Return [x, y] of the center of cell containing provided text 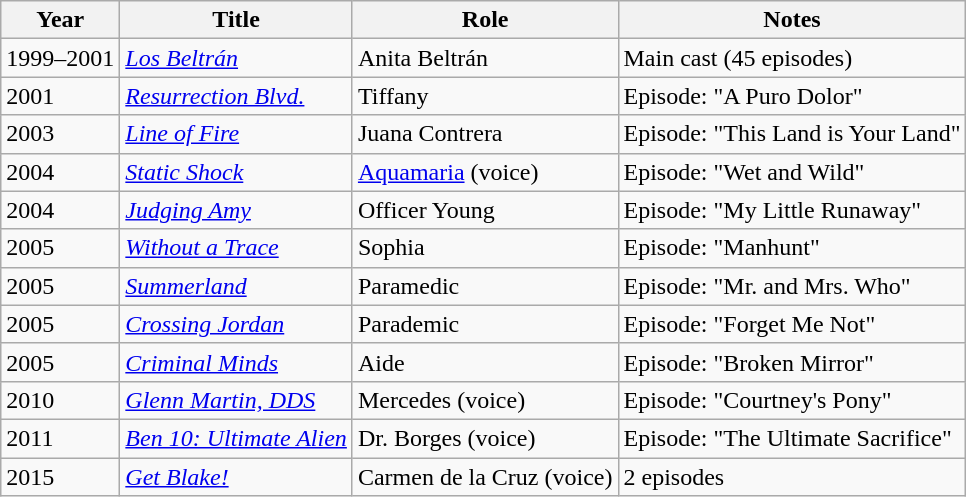
Aquamaria (voice) [485, 172]
Episode: "Wet and Wild" [792, 172]
Episode: "A Puro Dolor" [792, 96]
Episode: "The Ultimate Sacrifice" [792, 438]
Line of Fire [236, 134]
Title [236, 20]
2003 [60, 134]
1999–2001 [60, 58]
Ben 10: Ultimate Alien [236, 438]
Tiffany [485, 96]
Aide [485, 362]
Dr. Borges (voice) [485, 438]
Main cast (45 episodes) [792, 58]
2011 [60, 438]
2 episodes [792, 477]
Episode: "Manhunt" [792, 248]
Episode: "Mr. and Mrs. Who" [792, 286]
2010 [60, 400]
Officer Young [485, 210]
2015 [60, 477]
2001 [60, 96]
Sophia [485, 248]
Episode: "This Land is Your Land" [792, 134]
Episode: "Courtney's Pony" [792, 400]
Criminal Minds [236, 362]
Juana Contrera [485, 134]
Anita Beltrán [485, 58]
Mercedes (voice) [485, 400]
Notes [792, 20]
Episode: "Broken Mirror" [792, 362]
Resurrection Blvd. [236, 96]
Episode: "Forget Me Not" [792, 324]
Static Shock [236, 172]
Paramedic [485, 286]
Role [485, 20]
Judging Amy [236, 210]
Episode: "My Little Runaway" [792, 210]
Summerland [236, 286]
Los Beltrán [236, 58]
Carmen de la Cruz (voice) [485, 477]
Crossing Jordan [236, 324]
Parademic [485, 324]
Year [60, 20]
Glenn Martin, DDS [236, 400]
Get Blake! [236, 477]
Without a Trace [236, 248]
